Search for the cell housing the specified text and yield its (X, Y) center coordinate. 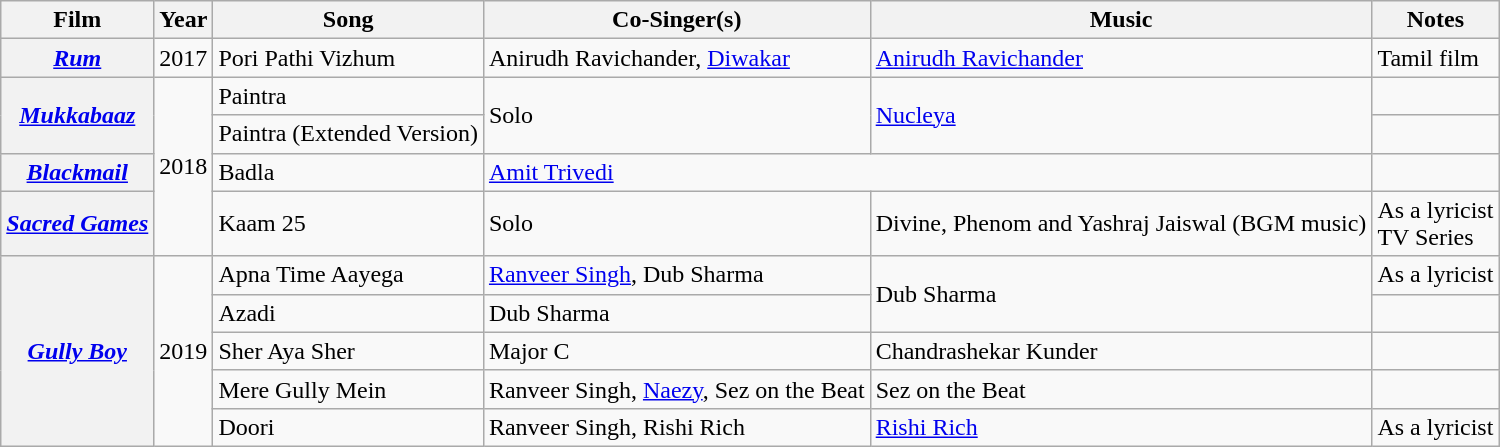
As a lyricistTV Series (1436, 224)
Film (78, 20)
Pori Pathi Vizhum (348, 58)
Sez on the Beat (1121, 389)
Azadi (348, 313)
Badla (348, 172)
Gully Boy (78, 351)
Sher Aya Sher (348, 351)
Amit Trivedi (927, 172)
Apna Time Aayega (348, 275)
Ranveer Singh, Naezy, Sez on the Beat (676, 389)
2017 (184, 58)
Rum (78, 58)
Year (184, 20)
Divine, Phenom and Yashraj Jaiswal (BGM music) (1121, 224)
Blackmail (78, 172)
Song (348, 20)
Major C (676, 351)
Nucleya (1121, 115)
Chandrashekar Kunder (1121, 351)
Anirudh Ravichander (1121, 58)
Mukkabaaz (78, 115)
Ranveer Singh, Dub Sharma (676, 275)
2018 (184, 166)
Sacred Games (78, 224)
Anirudh Ravichander, Diwakar (676, 58)
Paintra (348, 96)
2019 (184, 351)
Notes (1436, 20)
Paintra (Extended Version) (348, 134)
Ranveer Singh, Rishi Rich (676, 427)
Doori (348, 427)
Co-Singer(s) (676, 20)
Tamil film (1436, 58)
Mere Gully Mein (348, 389)
Music (1121, 20)
Rishi Rich (1121, 427)
Kaam 25 (348, 224)
